Capture the cell that displays the provided text and extract its [X, Y] central coordinate. 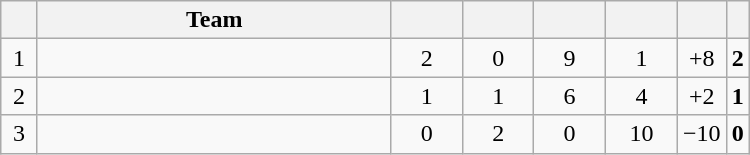
+8 [702, 58]
Team [214, 20]
4 [641, 96]
10 [641, 134]
6 [570, 96]
9 [570, 58]
+2 [702, 96]
3 [19, 134]
−10 [702, 134]
